Extract the (X, Y) coordinate from the center of the cell holding the provided text.  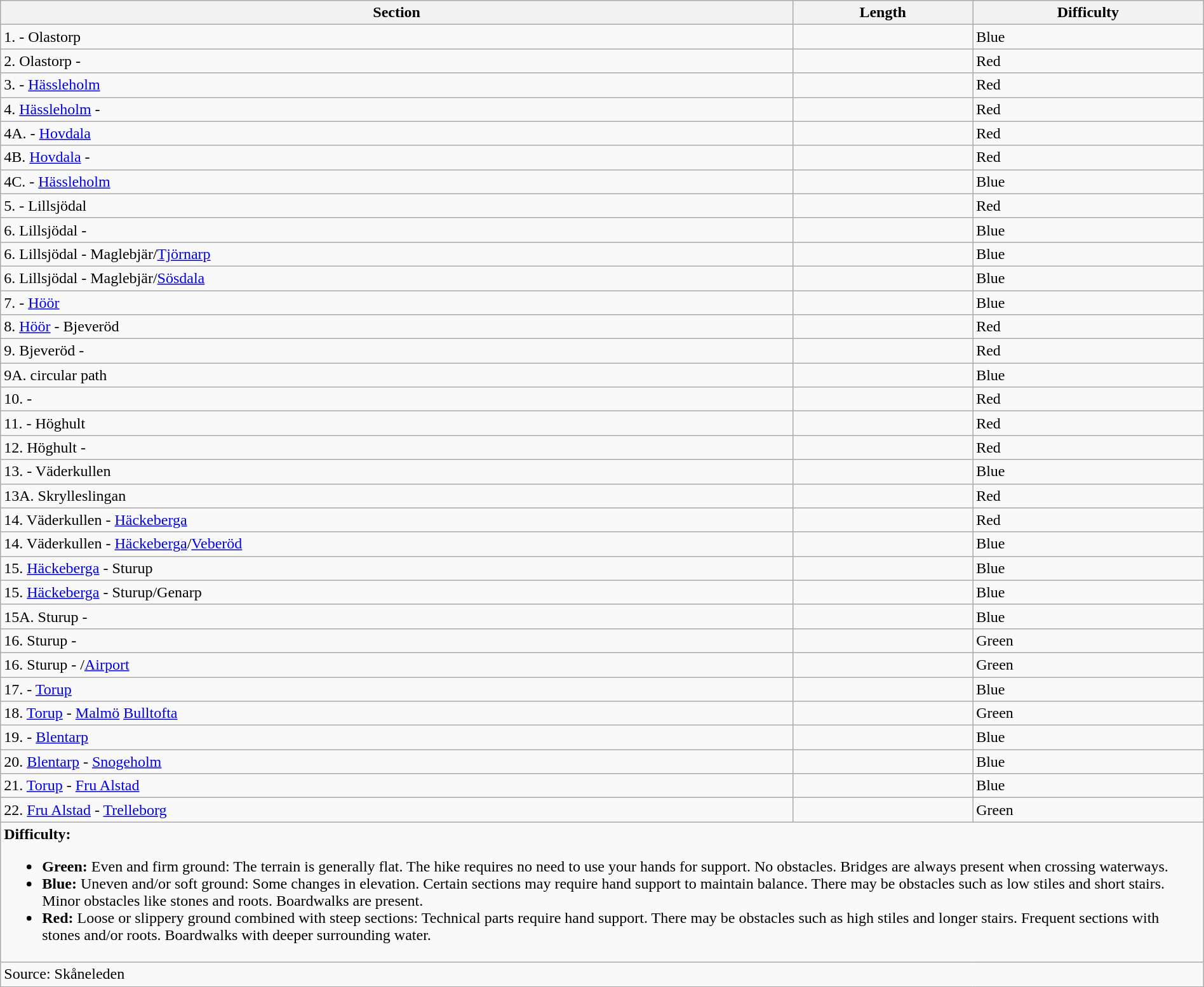
4C. - Hässleholm (397, 182)
7. - Höör (397, 303)
15. Häckeberga - Sturup (397, 568)
4A. - Hovdala (397, 133)
5. - Lillsjödal (397, 206)
13. - Väderkullen (397, 472)
Length (883, 13)
19. - Blentarp (397, 738)
Difficulty (1088, 13)
4B. Hovdala - (397, 157)
14. Väderkullen - Häckeberga (397, 520)
21. Torup - Fru Alstad (397, 786)
12. Höghult - (397, 447)
18. Torup - Malmö Bulltofta (397, 713)
6. Lillsjödal - (397, 230)
Section (397, 13)
15. Häckeberga - Sturup/Genarp (397, 592)
6. Lillsjödal - Maglebjär/Tjörnarp (397, 254)
4. Hässleholm - (397, 109)
14. Väderkullen - Häckeberga/Veberöd (397, 544)
Source: Skåneleden (602, 974)
9. Bjeveröd - (397, 351)
16. Sturup - /Airport (397, 665)
6. Lillsjödal - Maglebjär/Sösdala (397, 278)
3. - Hässleholm (397, 85)
17. - Torup (397, 689)
22. Fru Alstad - Trelleborg (397, 810)
15A. Sturup - (397, 616)
8. Höör - Bjeveröd (397, 327)
20. Blentarp - Snogeholm (397, 762)
9A. circular path (397, 375)
1. - Olastorp (397, 37)
2. Olastorp - (397, 61)
10. - (397, 399)
11. - Höghult (397, 423)
16. Sturup - (397, 640)
13A. Skrylleslingan (397, 496)
